Identify which cell holds the provided text, then report its [x, y] central coordinate. 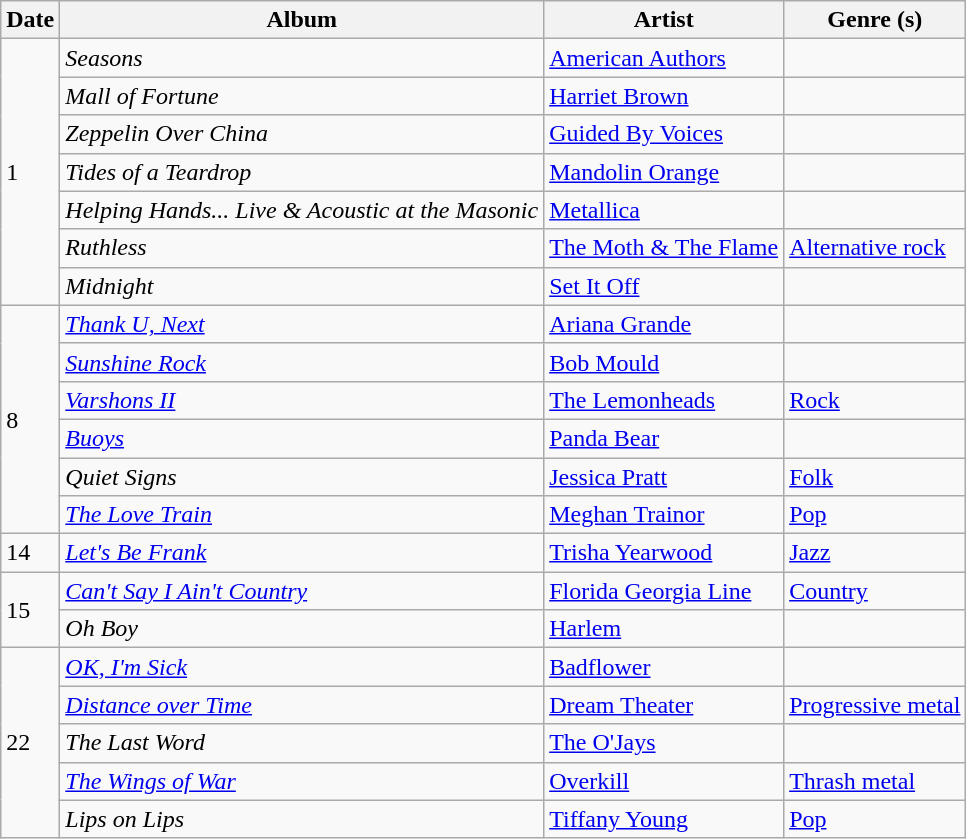
Sunshine Rock [302, 362]
Varshons II [302, 400]
Overkill [664, 781]
Rock [875, 400]
Meghan Trainor [664, 515]
Tiffany Young [664, 819]
Genre (s) [875, 20]
Mandolin Orange [664, 172]
Set It Off [664, 286]
Thank U, Next [302, 324]
15 [30, 610]
Alternative rock [875, 248]
Zeppelin Over China [302, 134]
14 [30, 553]
Badflower [664, 667]
Let's Be Frank [302, 553]
Helping Hands... Live & Acoustic at the Masonic [302, 210]
Dream Theater [664, 705]
Florida Georgia Line [664, 591]
American Authors [664, 58]
Lips on Lips [302, 819]
22 [30, 743]
Trisha Yearwood [664, 553]
OK, I'm Sick [302, 667]
Harlem [664, 629]
Distance over Time [302, 705]
Artist [664, 20]
Jessica Pratt [664, 477]
Progressive metal [875, 705]
Bob Mould [664, 362]
Thrash metal [875, 781]
Midnight [302, 286]
1 [30, 172]
The Last Word [302, 743]
Country [875, 591]
Panda Bear [664, 438]
Jazz [875, 553]
Guided By Voices [664, 134]
Tides of a Teardrop [302, 172]
The O'Jays [664, 743]
Mall of Fortune [302, 96]
Folk [875, 477]
Can't Say I Ain't Country [302, 591]
Seasons [302, 58]
Oh Boy [302, 629]
Metallica [664, 210]
Buoys [302, 438]
Ariana Grande [664, 324]
Date [30, 20]
Ruthless [302, 248]
8 [30, 419]
The Love Train [302, 515]
Quiet Signs [302, 477]
The Lemonheads [664, 400]
The Moth & The Flame [664, 248]
Album [302, 20]
The Wings of War [302, 781]
Harriet Brown [664, 96]
